Return the (x, y) coordinate for the center point of the cell that contains the specified text.  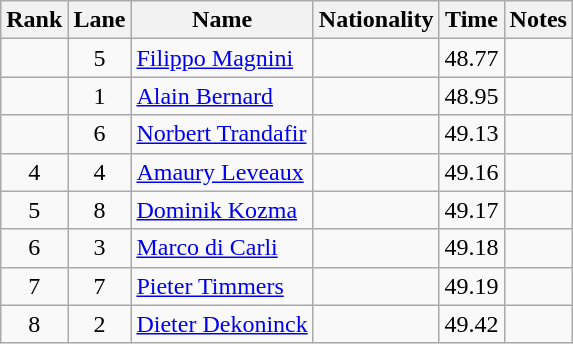
49.18 (472, 248)
Lane (100, 20)
3 (100, 248)
Filippo Magnini (222, 58)
2 (100, 324)
49.16 (472, 172)
Marco di Carli (222, 248)
Name (222, 20)
Norbert Trandafir (222, 134)
49.42 (472, 324)
48.77 (472, 58)
Dominik Kozma (222, 210)
1 (100, 96)
49.13 (472, 134)
Notes (538, 20)
48.95 (472, 96)
Rank (34, 20)
Time (472, 20)
Alain Bernard (222, 96)
49.17 (472, 210)
49.19 (472, 286)
Nationality (376, 20)
Amaury Leveaux (222, 172)
Dieter Dekoninck (222, 324)
Pieter Timmers (222, 286)
